Pinpoint the cell where the given text exists, returning its (x, y) midpoint coordinate. 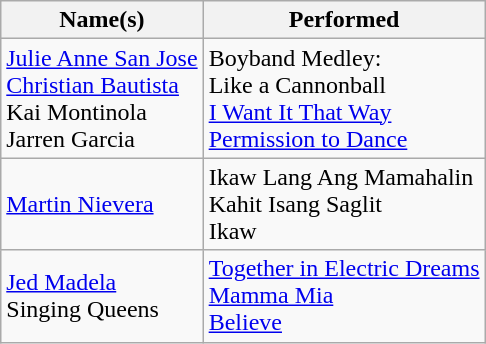
Name(s) (102, 20)
Boyband Medley:Like a CannonballI Want It That WayPermission to Dance (344, 98)
Together in Electric DreamsMamma MiaBelieve (344, 296)
Jed MadelaSinging Queens (102, 296)
Ikaw Lang Ang MamahalinKahit Isang SaglitIkaw (344, 204)
Julie Anne San JoseChristian BautistaKai MontinolaJarren Garcia (102, 98)
Performed (344, 20)
Martin Nievera (102, 204)
